Return [X, Y] of the center of cell containing provided text 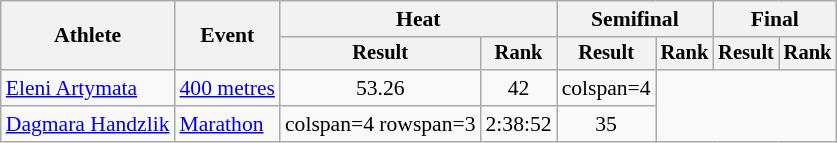
Marathon [228, 124]
Dagmara Handzlik [88, 124]
2:38:52 [518, 124]
Eleni Artymata [88, 88]
Final [774, 19]
53.26 [380, 88]
400 metres [228, 88]
Semifinal [636, 19]
Event [228, 36]
colspan=4 [606, 88]
35 [606, 124]
colspan=4 rowspan=3 [380, 124]
Heat [418, 19]
42 [518, 88]
Athlete [88, 36]
